From the cell containing the given text, extract its center point as (X, Y) coordinate. 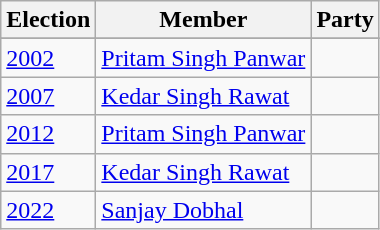
Party (345, 20)
2012 (48, 134)
Election (48, 20)
Member (204, 20)
2007 (48, 96)
2022 (48, 210)
Sanjay Dobhal (204, 210)
2017 (48, 172)
2002 (48, 58)
